Scan for the cell matching the given text and deliver its [X, Y] coordinate at center. 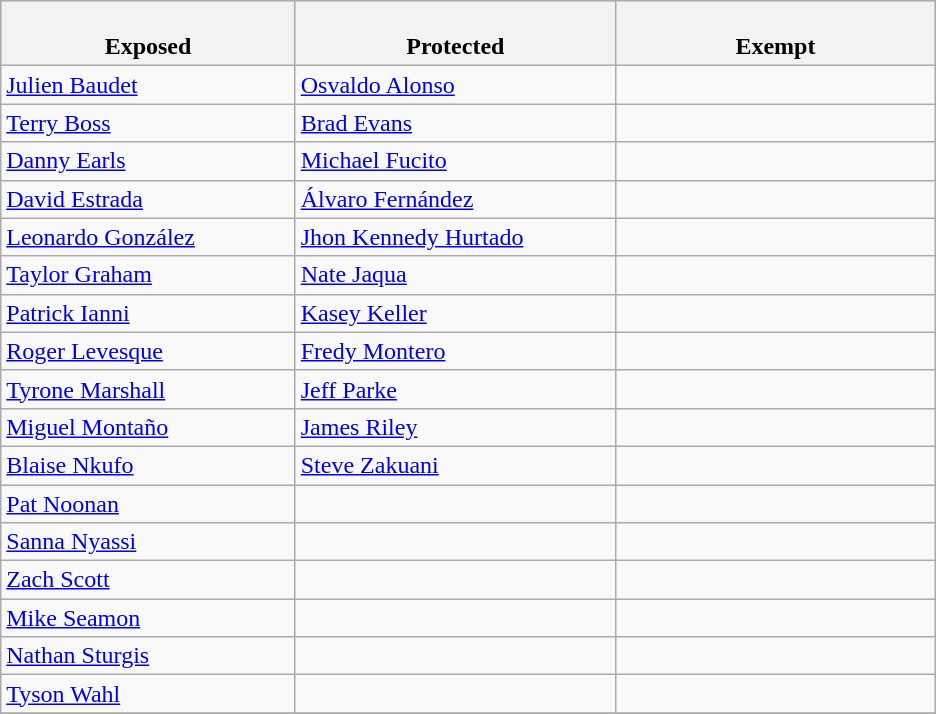
Zach Scott [148, 580]
Álvaro Fernández [455, 199]
Fredy Montero [455, 351]
Brad Evans [455, 123]
Steve Zakuani [455, 465]
James Riley [455, 427]
Miguel Montaño [148, 427]
Patrick Ianni [148, 313]
Exempt [775, 34]
Jhon Kennedy Hurtado [455, 237]
Leonardo González [148, 237]
David Estrada [148, 199]
Taylor Graham [148, 275]
Protected [455, 34]
Tyson Wahl [148, 694]
Pat Noonan [148, 503]
Julien Baudet [148, 85]
Danny Earls [148, 161]
Mike Seamon [148, 618]
Osvaldo Alonso [455, 85]
Blaise Nkufo [148, 465]
Nathan Sturgis [148, 656]
Nate Jaqua [455, 275]
Tyrone Marshall [148, 389]
Exposed [148, 34]
Kasey Keller [455, 313]
Jeff Parke [455, 389]
Roger Levesque [148, 351]
Terry Boss [148, 123]
Michael Fucito [455, 161]
Sanna Nyassi [148, 542]
